Locate the cell with the specified text and output its (x, y) center coordinate. 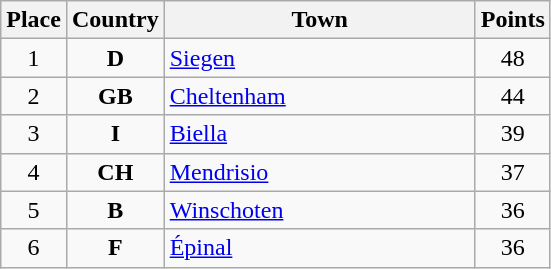
Country (115, 20)
39 (512, 134)
Siegen (320, 58)
Points (512, 20)
D (115, 58)
Place (34, 20)
37 (512, 172)
44 (512, 96)
Winschoten (320, 210)
48 (512, 58)
3 (34, 134)
Biella (320, 134)
Mendrisio (320, 172)
4 (34, 172)
F (115, 248)
2 (34, 96)
I (115, 134)
Town (320, 20)
Cheltenham (320, 96)
GB (115, 96)
CH (115, 172)
1 (34, 58)
6 (34, 248)
5 (34, 210)
B (115, 210)
Épinal (320, 248)
